Scan for the cell matching the given text and deliver its [x, y] coordinate at center. 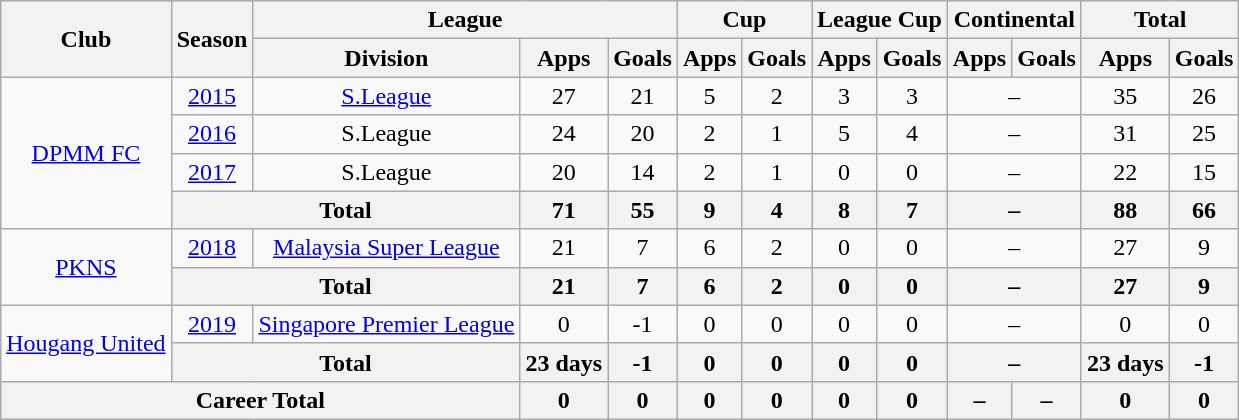
66 [1204, 210]
31 [1125, 134]
Career Total [260, 400]
Singapore Premier League [386, 324]
League [465, 20]
8 [844, 210]
DPMM FC [86, 153]
2019 [212, 324]
Continental [1014, 20]
League Cup [880, 20]
Malaysia Super League [386, 248]
26 [1204, 96]
25 [1204, 134]
71 [564, 210]
Cup [744, 20]
Season [212, 39]
55 [643, 210]
Hougang United [86, 343]
22 [1125, 172]
Division [386, 58]
2018 [212, 248]
14 [643, 172]
2016 [212, 134]
24 [564, 134]
35 [1125, 96]
PKNS [86, 267]
2017 [212, 172]
88 [1125, 210]
2015 [212, 96]
15 [1204, 172]
Club [86, 39]
